For the text-containing cell, return its midpoint in [X, Y] coordinate format. 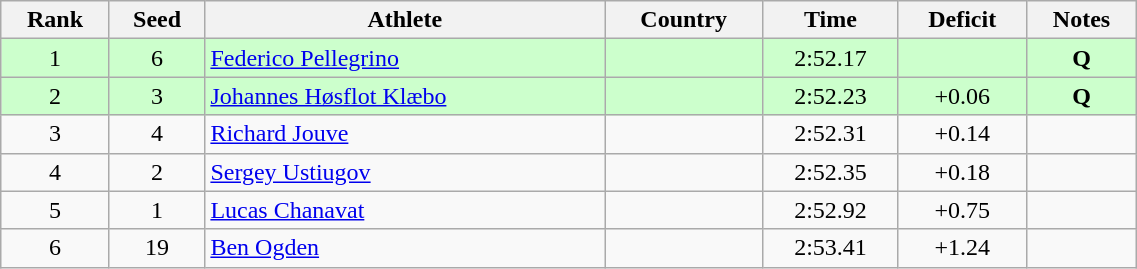
Notes [1082, 20]
2:52.23 [830, 96]
Country [684, 20]
2:52.35 [830, 172]
Athlete [405, 20]
Deficit [962, 20]
Lucas Chanavat [405, 210]
2:53.41 [830, 248]
Ben Ogden [405, 248]
Time [830, 20]
2:52.17 [830, 58]
+1.24 [962, 248]
+0.14 [962, 134]
19 [157, 248]
Richard Jouve [405, 134]
+0.06 [962, 96]
5 [56, 210]
+0.18 [962, 172]
Johannes Høsflot Klæbo [405, 96]
+0.75 [962, 210]
Rank [56, 20]
2:52.92 [830, 210]
Federico Pellegrino [405, 58]
Sergey Ustiugov [405, 172]
Seed [157, 20]
2:52.31 [830, 134]
